Capture the cell that displays the provided text and extract its (x, y) central coordinate. 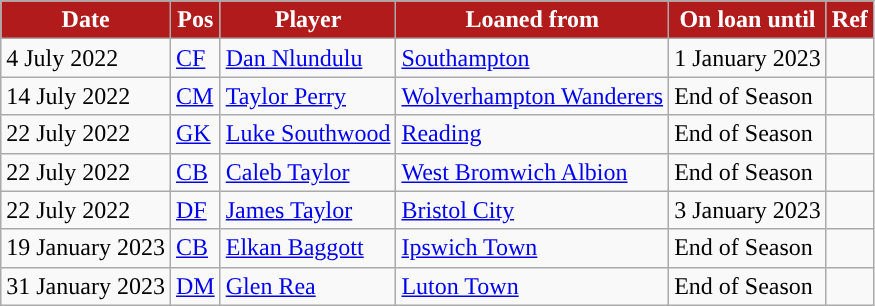
Pos (195, 20)
West Bromwich Albion (532, 172)
3 January 2023 (748, 210)
Dan Nlundulu (308, 58)
Player (308, 20)
Luke Southwood (308, 134)
James Taylor (308, 210)
DF (195, 210)
Loaned from (532, 20)
4 July 2022 (86, 58)
19 January 2023 (86, 248)
Caleb Taylor (308, 172)
Luton Town (532, 286)
1 January 2023 (748, 58)
On loan until (748, 20)
14 July 2022 (86, 96)
Wolverhampton Wanderers (532, 96)
Elkan Baggott (308, 248)
Taylor Perry (308, 96)
Reading (532, 134)
CF (195, 58)
31 January 2023 (86, 286)
Southampton (532, 58)
Bristol City (532, 210)
CM (195, 96)
DM (195, 286)
Ref (850, 20)
Ipswich Town (532, 248)
Glen Rea (308, 286)
Date (86, 20)
GK (195, 134)
